Locate the cell with the specified text and output its [X, Y] center coordinate. 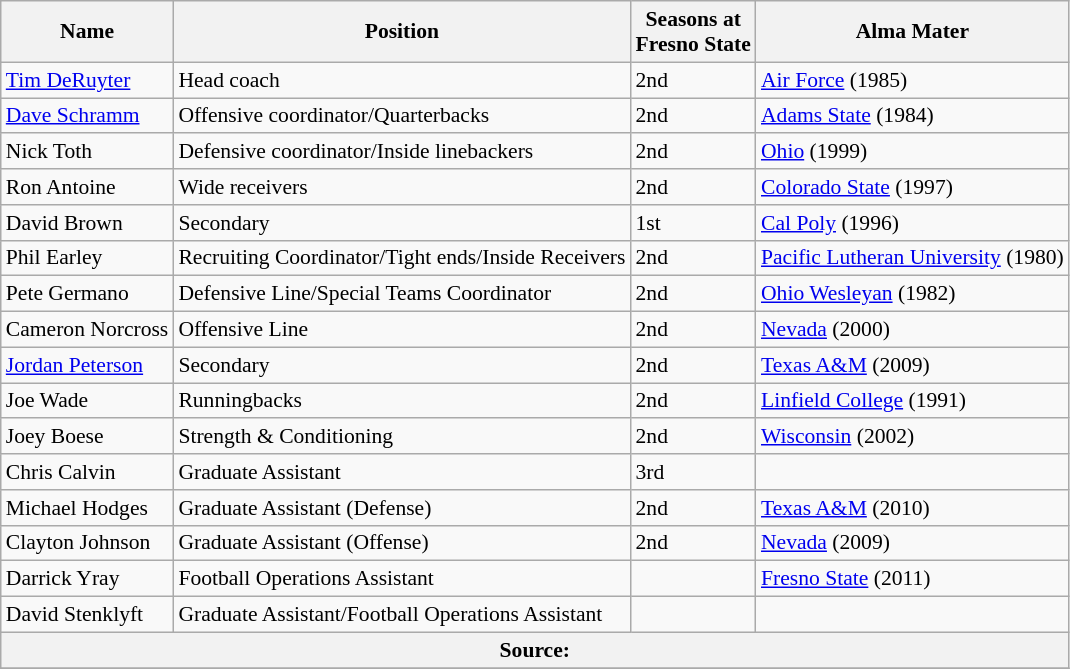
Fresno State (2011) [912, 579]
Wide receivers [402, 187]
Chris Calvin [88, 472]
Ron Antoine [88, 187]
Pacific Lutheran University (1980) [912, 258]
David Brown [88, 223]
Graduate Assistant/Football Operations Assistant [402, 615]
Head coach [402, 80]
Nevada (2009) [912, 543]
Defensive coordinator/Inside linebackers [402, 152]
Ohio Wesleyan (1982) [912, 294]
Offensive coordinator/Quarterbacks [402, 116]
David Stenklyft [88, 615]
Dave Schramm [88, 116]
Source: [535, 650]
Adams State (1984) [912, 116]
Texas A&M (2009) [912, 365]
Runningbacks [402, 401]
Wisconsin (2002) [912, 437]
Michael Hodges [88, 508]
3rd [694, 472]
Jordan Peterson [88, 365]
Strength & Conditioning [402, 437]
1st [694, 223]
Colorado State (1997) [912, 187]
Phil Earley [88, 258]
Texas A&M (2010) [912, 508]
Position [402, 32]
Seasons atFresno State [694, 32]
Offensive Line [402, 330]
Defensive Line/Special Teams Coordinator [402, 294]
Darrick Yray [88, 579]
Name [88, 32]
Tim DeRuyter [88, 80]
Joe Wade [88, 401]
Football Operations Assistant [402, 579]
Pete Germano [88, 294]
Graduate Assistant (Offense) [402, 543]
Clayton Johnson [88, 543]
Cameron Norcross [88, 330]
Nick Toth [88, 152]
Nevada (2000) [912, 330]
Joey Boese [88, 437]
Air Force (1985) [912, 80]
Cal Poly (1996) [912, 223]
Recruiting Coordinator/Tight ends/Inside Receivers [402, 258]
Ohio (1999) [912, 152]
Alma Mater [912, 32]
Graduate Assistant (Defense) [402, 508]
Graduate Assistant [402, 472]
Linfield College (1991) [912, 401]
